Scan for the cell matching the given text and deliver its [x, y] coordinate at center. 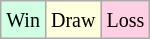
Draw [72, 20]
Win [24, 20]
Loss [126, 20]
